Pinpoint the cell where the given text exists, returning its (X, Y) midpoint coordinate. 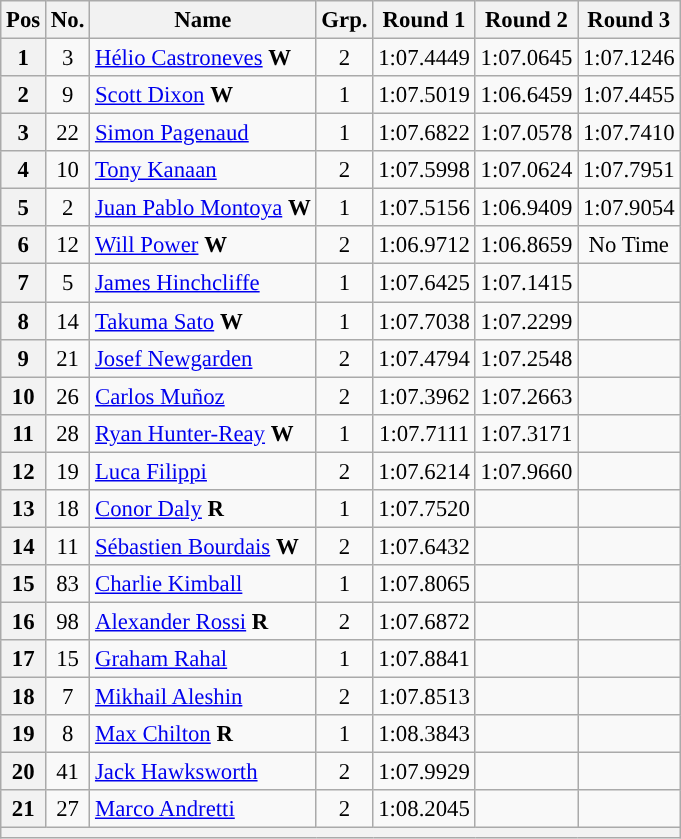
1:08.2045 (424, 809)
1:07.4794 (424, 358)
Grp. (344, 20)
Josef Newgarden (203, 358)
98 (68, 621)
41 (68, 772)
Alexander Rossi R (203, 621)
Ryan Hunter-Reay W (203, 433)
4 (24, 170)
1:07.5156 (424, 208)
Name (203, 20)
20 (24, 772)
James Hinchcliffe (203, 283)
17 (24, 659)
1:06.9409 (526, 208)
Charlie Kimball (203, 584)
Round 1 (424, 20)
Luca Filippi (203, 471)
Simon Pagenaud (203, 133)
1:07.8513 (424, 697)
1:07.0645 (526, 58)
Scott Dixon W (203, 95)
1:07.0578 (526, 133)
1:07.4455 (629, 95)
1:07.5998 (424, 170)
Round 3 (629, 20)
Jack Hawksworth (203, 772)
1:06.9712 (424, 245)
1:07.1415 (526, 283)
1:08.3843 (424, 734)
Juan Pablo Montoya W (203, 208)
1:07.8841 (424, 659)
Hélio Castroneves W (203, 58)
1:07.2663 (526, 396)
1:07.9054 (629, 208)
28 (68, 433)
1:07.9660 (526, 471)
1:07.0624 (526, 170)
1:07.2299 (526, 321)
1:07.7520 (424, 509)
1:07.4449 (424, 58)
Tony Kanaan (203, 170)
83 (68, 584)
1:07.6214 (424, 471)
Sébastien Bourdais W (203, 546)
22 (68, 133)
27 (68, 809)
Mikhail Aleshin (203, 697)
1:07.7951 (629, 170)
1:07.9929 (424, 772)
Max Chilton R (203, 734)
1:07.6822 (424, 133)
1:07.1246 (629, 58)
Round 2 (526, 20)
26 (68, 396)
Graham Rahal (203, 659)
1:06.8659 (526, 245)
Marco Andretti (203, 809)
Pos (24, 20)
1:06.6459 (526, 95)
1:07.6425 (424, 283)
No. (68, 20)
13 (24, 509)
1:07.6872 (424, 621)
1:07.2548 (526, 358)
16 (24, 621)
6 (24, 245)
1:07.5019 (424, 95)
1:07.7410 (629, 133)
Takuma Sato W (203, 321)
1:07.7111 (424, 433)
1:07.3962 (424, 396)
Will Power W (203, 245)
Conor Daly R (203, 509)
Carlos Muñoz (203, 396)
1:07.3171 (526, 433)
No Time (629, 245)
1:07.6432 (424, 546)
1:07.7038 (424, 321)
1:07.8065 (424, 584)
